Search for the cell housing the specified text and yield its (X, Y) center coordinate. 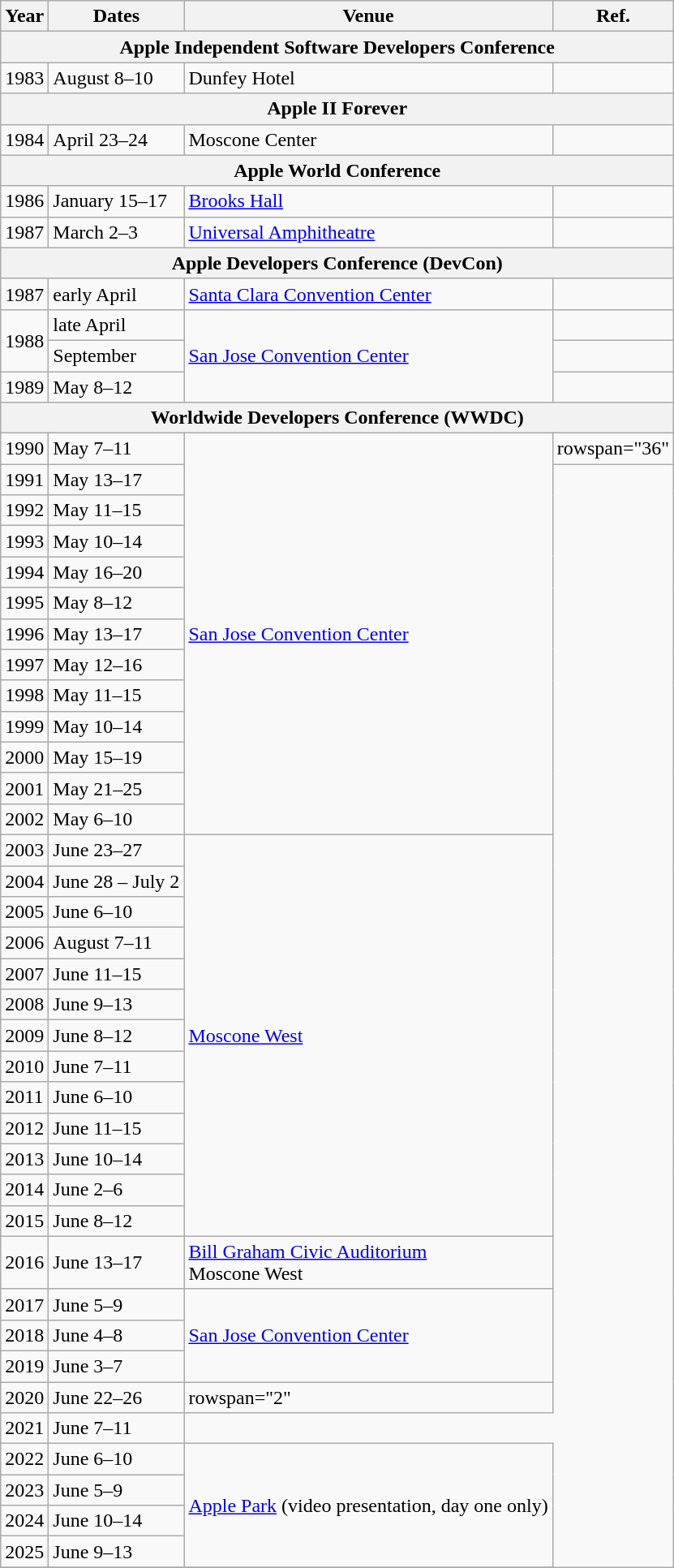
May 6–10 (117, 819)
1993 (24, 541)
late April (117, 325)
rowspan="2" (368, 1397)
2006 (24, 943)
2002 (24, 819)
1988 (24, 340)
June 3–7 (117, 1366)
2022 (24, 1459)
1997 (24, 665)
June 13–17 (117, 1263)
Moscone Center (368, 140)
1996 (24, 634)
2012 (24, 1128)
2010 (24, 1066)
1990 (24, 449)
2025 (24, 1552)
September (117, 355)
March 2–3 (117, 232)
May 7–11 (117, 449)
2009 (24, 1036)
2014 (24, 1190)
Moscone West (368, 1036)
1983 (24, 78)
Apple Park (video presentation, day one only) (368, 1506)
1999 (24, 726)
June 28 – July 2 (117, 881)
2024 (24, 1521)
Brooks Hall (368, 201)
June 22–26 (117, 1397)
early April (117, 294)
Year (24, 16)
2018 (24, 1335)
1989 (24, 387)
2011 (24, 1097)
Ref. (613, 16)
1994 (24, 572)
Apple Developers Conference (DevCon) (337, 263)
June 2–6 (117, 1190)
Dunfey Hotel (368, 78)
rowspan="36" (613, 449)
August 8–10 (117, 78)
2020 (24, 1397)
2008 (24, 1005)
1992 (24, 510)
May 12–16 (117, 665)
Apple World Conference (337, 170)
2005 (24, 912)
Apple II Forever (337, 109)
May 16–20 (117, 572)
Apple Independent Software Developers Conference (337, 47)
2019 (24, 1366)
2017 (24, 1304)
June 4–8 (117, 1335)
1991 (24, 480)
Universal Amphitheatre (368, 232)
2003 (24, 850)
2007 (24, 974)
2021 (24, 1428)
1998 (24, 696)
June 23–27 (117, 850)
1984 (24, 140)
2004 (24, 881)
1986 (24, 201)
Dates (117, 16)
2000 (24, 757)
1995 (24, 603)
2023 (24, 1490)
January 15–17 (117, 201)
May 15–19 (117, 757)
2001 (24, 788)
2016 (24, 1263)
Venue (368, 16)
2013 (24, 1159)
May 21–25 (117, 788)
April 23–24 (117, 140)
Bill Graham Civic Auditorium Moscone West (368, 1263)
2015 (24, 1221)
Worldwide Developers Conference (WWDC) (337, 418)
August 7–11 (117, 943)
Santa Clara Convention Center (368, 294)
